Capture the cell that displays the provided text and extract its [X, Y] central coordinate. 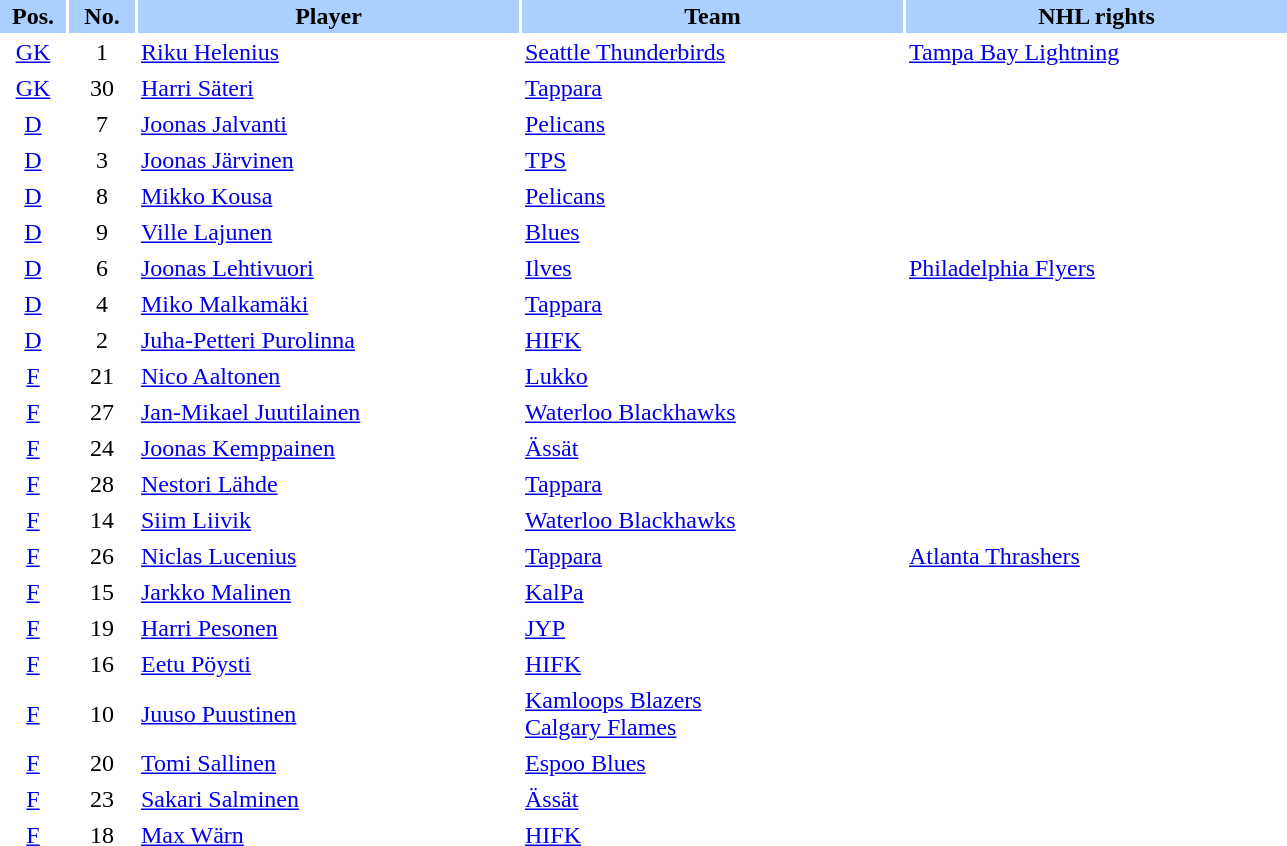
Juha-Petteri Purolinna [328, 340]
26 [102, 556]
Player [328, 16]
30 [102, 88]
28 [102, 484]
KalPa [712, 592]
Atlanta Thrashers [1096, 556]
Pos. [33, 16]
Joonas Kemppainen [328, 448]
10 [102, 714]
Mikko Kousa [328, 196]
Blues [712, 232]
Seattle Thunderbirds [712, 52]
21 [102, 376]
Harri Pesonen [328, 628]
23 [102, 800]
Philadelphia Flyers [1096, 268]
Niclas Lucenius [328, 556]
Kamloops BlazersCalgary Flames [712, 714]
20 [102, 764]
Sakari Salminen [328, 800]
Nestori Lähde [328, 484]
Riku Helenius [328, 52]
Joonas Järvinen [328, 160]
Harri Säteri [328, 88]
Jan-Mikael Juutilainen [328, 412]
27 [102, 412]
TPS [712, 160]
Joonas Lehtivuori [328, 268]
Espoo Blues [712, 764]
7 [102, 124]
4 [102, 304]
Tomi Sallinen [328, 764]
6 [102, 268]
JYP [712, 628]
Tampa Bay Lightning [1096, 52]
9 [102, 232]
Juuso Puustinen [328, 714]
3 [102, 160]
NHL rights [1096, 16]
15 [102, 592]
Eetu Pöysti [328, 664]
No. [102, 16]
Ville Lajunen [328, 232]
Nico Aaltonen [328, 376]
16 [102, 664]
Joonas Jalvanti [328, 124]
2 [102, 340]
8 [102, 196]
24 [102, 448]
Team [712, 16]
Jarkko Malinen [328, 592]
Ilves [712, 268]
Lukko [712, 376]
19 [102, 628]
1 [102, 52]
Miko Malkamäki [328, 304]
14 [102, 520]
Siim Liivik [328, 520]
